Output the [X, Y] coordinate of the center of the cell containing the given text.  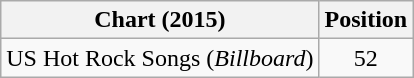
52 [366, 58]
Chart (2015) [160, 20]
Position [366, 20]
US Hot Rock Songs (Billboard) [160, 58]
